Search for the cell housing the specified text and yield its [x, y] center coordinate. 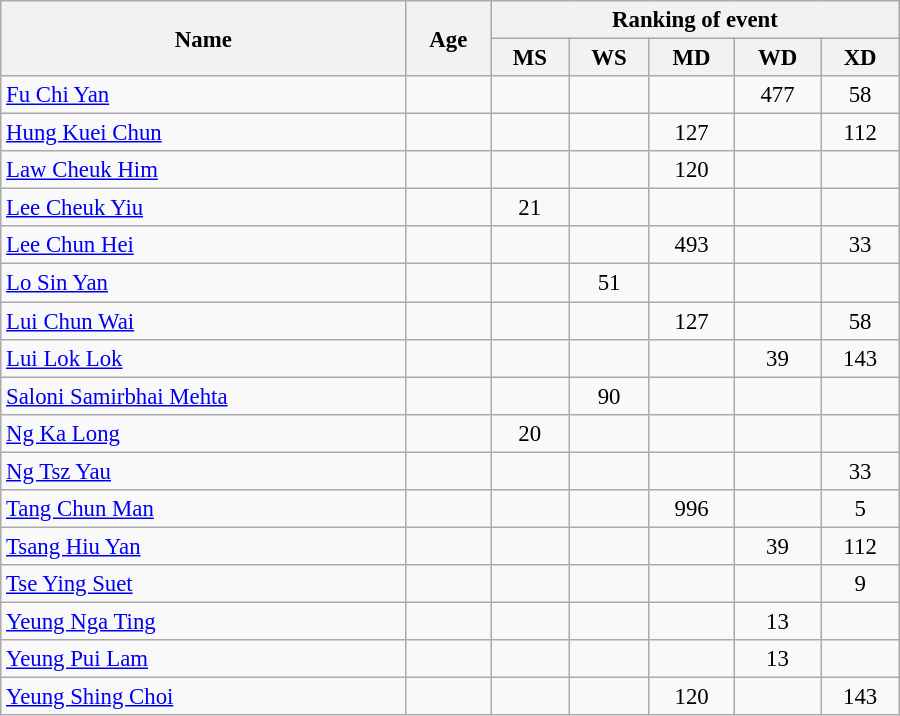
Ng Tsz Yau [204, 471]
Lee Chun Hei [204, 245]
477 [778, 95]
90 [609, 396]
Age [448, 38]
Tsang Hiu Yan [204, 546]
XD [860, 58]
Ng Ka Long [204, 433]
20 [530, 433]
WS [609, 58]
493 [692, 245]
Lui Chun Wai [204, 321]
21 [530, 208]
Law Cheuk Him [204, 170]
MS [530, 58]
Yeung Shing Choi [204, 697]
Yeung Pui Lam [204, 659]
Fu Chi Yan [204, 95]
Hung Kuei Chun [204, 133]
Tse Ying Suet [204, 584]
Saloni Samirbhai Mehta [204, 396]
Yeung Nga Ting [204, 621]
WD [778, 58]
MD [692, 58]
9 [860, 584]
Lo Sin Yan [204, 283]
Tang Chun Man [204, 509]
Lui Lok Lok [204, 358]
Ranking of event [696, 20]
Name [204, 38]
Lee Cheuk Yiu [204, 208]
996 [692, 509]
5 [860, 509]
51 [609, 283]
